Capture the cell that displays the provided text and extract its [X, Y] central coordinate. 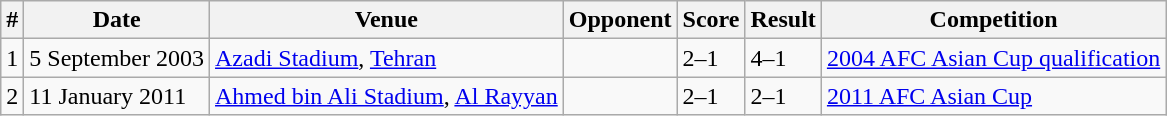
Opponent [620, 20]
2 [12, 96]
Score [711, 20]
Competition [993, 20]
# [12, 20]
Date [117, 20]
Azadi Stadium, Tehran [387, 58]
2004 AFC Asian Cup qualification [993, 58]
5 September 2003 [117, 58]
2011 AFC Asian Cup [993, 96]
4–1 [783, 58]
11 January 2011 [117, 96]
Result [783, 20]
Venue [387, 20]
Ahmed bin Ali Stadium, Al Rayyan [387, 96]
1 [12, 58]
